Detect which cell encompasses the target text, then output its (x, y) center coordinate. 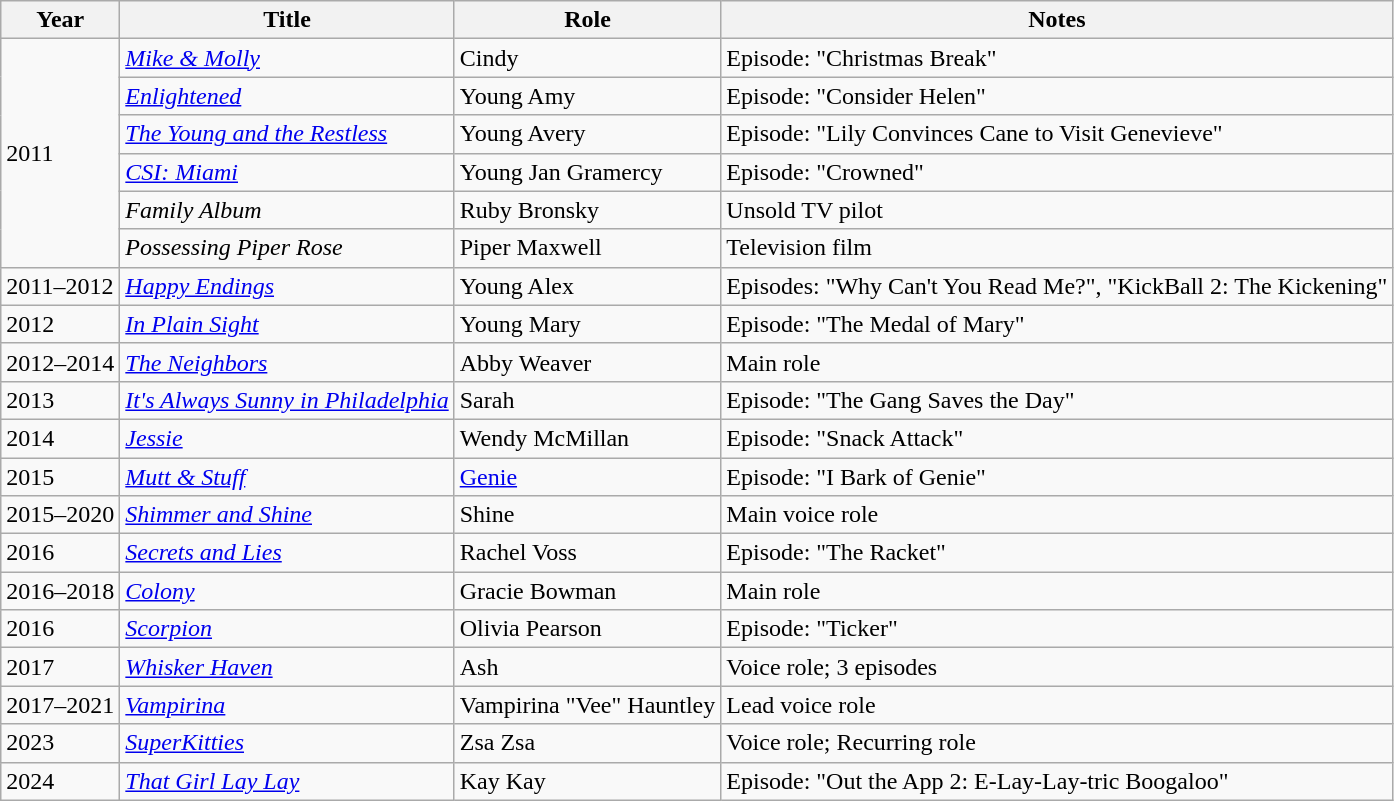
Episode: "Lily Convinces Cane to Visit Genevieve" (1057, 134)
Voice role; Recurring role (1057, 743)
Secrets and Lies (287, 553)
2015 (60, 477)
2014 (60, 438)
Scorpion (287, 629)
It's Always Sunny in Philadelphia (287, 400)
Rachel Voss (588, 553)
Unsold TV pilot (1057, 210)
Vampirina "Vee" Hauntley (588, 705)
In Plain Sight (287, 324)
Shimmer and Shine (287, 515)
Sarah (588, 400)
Ash (588, 667)
Mike & Molly (287, 58)
Young Avery (588, 134)
Young Jan Gramercy (588, 172)
Family Album (287, 210)
2016–2018 (60, 591)
Main voice role (1057, 515)
Possessing Piper Rose (287, 248)
Olivia Pearson (588, 629)
Wendy McMillan (588, 438)
Episode: "Snack Attack" (1057, 438)
2011–2012 (60, 286)
The Neighbors (287, 362)
Colony (287, 591)
Cindy (588, 58)
Title (287, 20)
2011 (60, 153)
Abby Weaver (588, 362)
That Girl Lay Lay (287, 781)
2017–2021 (60, 705)
2013 (60, 400)
Episode: "The Racket" (1057, 553)
Episode: "Christmas Break" (1057, 58)
Mutt & Stuff (287, 477)
2015–2020 (60, 515)
Young Amy (588, 96)
Zsa Zsa (588, 743)
Gracie Bowman (588, 591)
Voice role; 3 episodes (1057, 667)
Young Mary (588, 324)
Episode: "The Gang Saves the Day" (1057, 400)
Shine (588, 515)
2017 (60, 667)
Episode: "Consider Helen" (1057, 96)
Episode: "I Bark of Genie" (1057, 477)
CSI: Miami (287, 172)
2012–2014 (60, 362)
Notes (1057, 20)
Genie (588, 477)
Episode: "Crowned" (1057, 172)
2024 (60, 781)
Episode: "Ticker" (1057, 629)
Jessie (287, 438)
Television film (1057, 248)
SuperKitties (287, 743)
Ruby Bronsky (588, 210)
Vampirina (287, 705)
Kay Kay (588, 781)
Enlightened (287, 96)
Whisker Haven (287, 667)
Lead voice role (1057, 705)
Episodes: "Why Can't You Read Me?", "KickBall 2: The Kickening" (1057, 286)
Happy Endings (287, 286)
2012 (60, 324)
Episode: "The Medal of Mary" (1057, 324)
2023 (60, 743)
Piper Maxwell (588, 248)
Year (60, 20)
Role (588, 20)
The Young and the Restless (287, 134)
Young Alex (588, 286)
Episode: "Out the App 2: E-Lay-Lay-tric Boogaloo" (1057, 781)
